Return the (x, y) coordinate for the center point of the cell that contains the specified text.  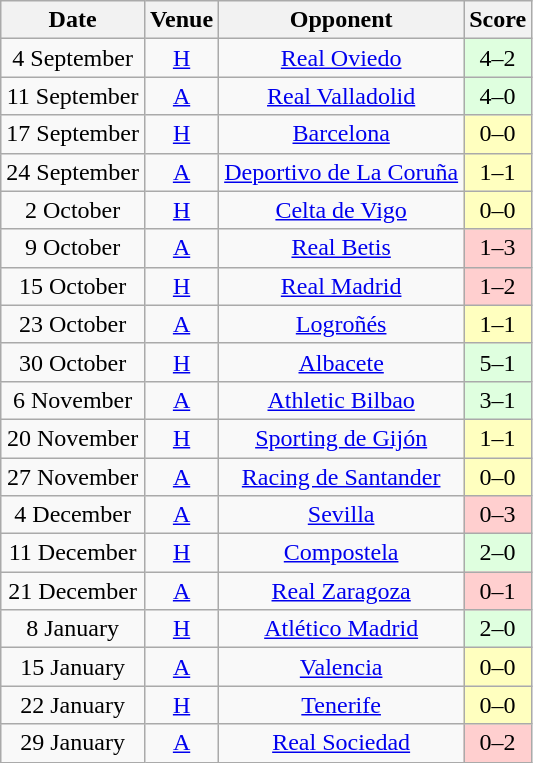
9 October (73, 248)
Celta de Vigo (342, 210)
24 September (73, 172)
Albacete (342, 362)
Atlético Madrid (342, 629)
Deportivo de La Coruña (342, 172)
21 December (73, 591)
Venue (181, 20)
Opponent (342, 20)
4 September (73, 58)
Real Madrid (342, 286)
2 October (73, 210)
29 January (73, 743)
Athletic Bilbao (342, 400)
23 October (73, 324)
3–1 (498, 400)
Tenerife (342, 705)
4–2 (498, 58)
6 November (73, 400)
0–3 (498, 515)
8 January (73, 629)
Score (498, 20)
5–1 (498, 362)
20 November (73, 438)
1–2 (498, 286)
17 September (73, 134)
Compostela (342, 553)
0–2 (498, 743)
0–1 (498, 591)
15 January (73, 667)
Sevilla (342, 515)
11 December (73, 553)
15 October (73, 286)
Barcelona (342, 134)
Sporting de Gijón (342, 438)
Valencia (342, 667)
4–0 (498, 96)
1–3 (498, 248)
Real Oviedo (342, 58)
4 December (73, 515)
Logroñés (342, 324)
11 September (73, 96)
30 October (73, 362)
27 November (73, 477)
Real Valladolid (342, 96)
22 January (73, 705)
Date (73, 20)
Real Betis (342, 248)
Real Sociedad (342, 743)
Real Zaragoza (342, 591)
Racing de Santander (342, 477)
